Return [X, Y] of the center of cell containing provided text 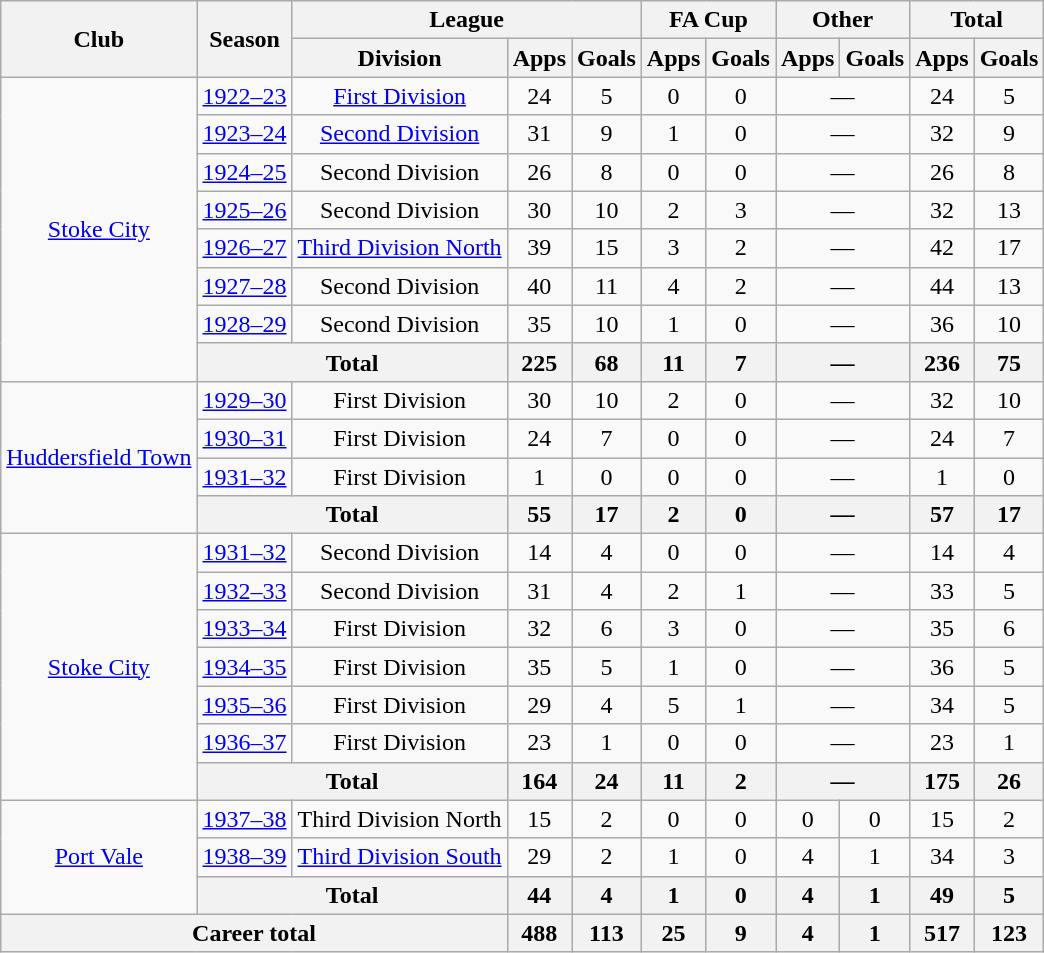
113 [607, 933]
1934–35 [244, 667]
57 [942, 515]
517 [942, 933]
49 [942, 895]
55 [539, 515]
164 [539, 781]
Career total [254, 933]
Huddersfield Town [99, 457]
39 [539, 248]
1930–31 [244, 438]
1924–25 [244, 172]
1925–26 [244, 210]
League [466, 20]
225 [539, 362]
1933–34 [244, 629]
236 [942, 362]
1922–23 [244, 96]
25 [673, 933]
123 [1009, 933]
488 [539, 933]
Other [843, 20]
1938–39 [244, 857]
1936–37 [244, 743]
1928–29 [244, 324]
42 [942, 248]
1929–30 [244, 400]
1935–36 [244, 705]
68 [607, 362]
1927–28 [244, 286]
Third Division South [400, 857]
75 [1009, 362]
1937–38 [244, 819]
40 [539, 286]
1932–33 [244, 591]
FA Cup [708, 20]
Club [99, 39]
1923–24 [244, 134]
Port Vale [99, 857]
175 [942, 781]
Season [244, 39]
Division [400, 58]
1926–27 [244, 248]
33 [942, 591]
